Scan for the cell matching the given text and deliver its (x, y) coordinate at center. 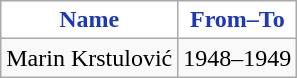
From–To (238, 20)
Marin Krstulović (90, 58)
Name (90, 20)
1948–1949 (238, 58)
